Locate the cell with the specified text and output its (x, y) center coordinate. 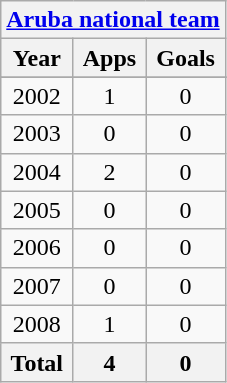
2002 (37, 96)
Year (37, 58)
Goals (186, 58)
2006 (37, 248)
2005 (37, 210)
2 (110, 172)
Aruba national team (113, 20)
2003 (37, 134)
2004 (37, 172)
4 (110, 362)
Apps (110, 58)
2008 (37, 324)
Total (37, 362)
2007 (37, 286)
